Identify which cell holds the provided text, then report its (x, y) central coordinate. 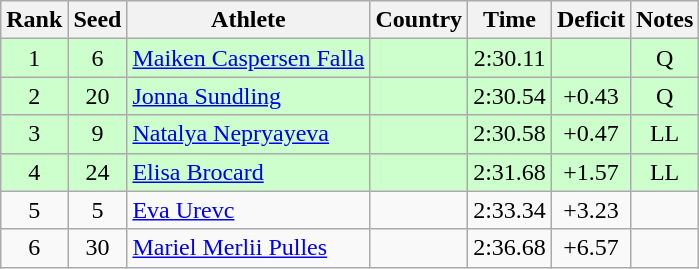
2:30.11 (510, 58)
1 (34, 58)
Rank (34, 20)
+3.23 (590, 210)
Jonna Sundling (248, 96)
+0.47 (590, 134)
2:30.58 (510, 134)
Eva Urevc (248, 210)
2 (34, 96)
2:36.68 (510, 248)
30 (98, 248)
+1.57 (590, 172)
Deficit (590, 20)
9 (98, 134)
20 (98, 96)
Time (510, 20)
+6.57 (590, 248)
2:30.54 (510, 96)
3 (34, 134)
2:33.34 (510, 210)
Elisa Brocard (248, 172)
Maiken Caspersen Falla (248, 58)
Athlete (248, 20)
Mariel Merlii Pulles (248, 248)
Notes (664, 20)
2:31.68 (510, 172)
+0.43 (590, 96)
Natalya Nepryayeva (248, 134)
Country (419, 20)
24 (98, 172)
Seed (98, 20)
4 (34, 172)
